From the cell containing the given text, extract its center point as [x, y] coordinate. 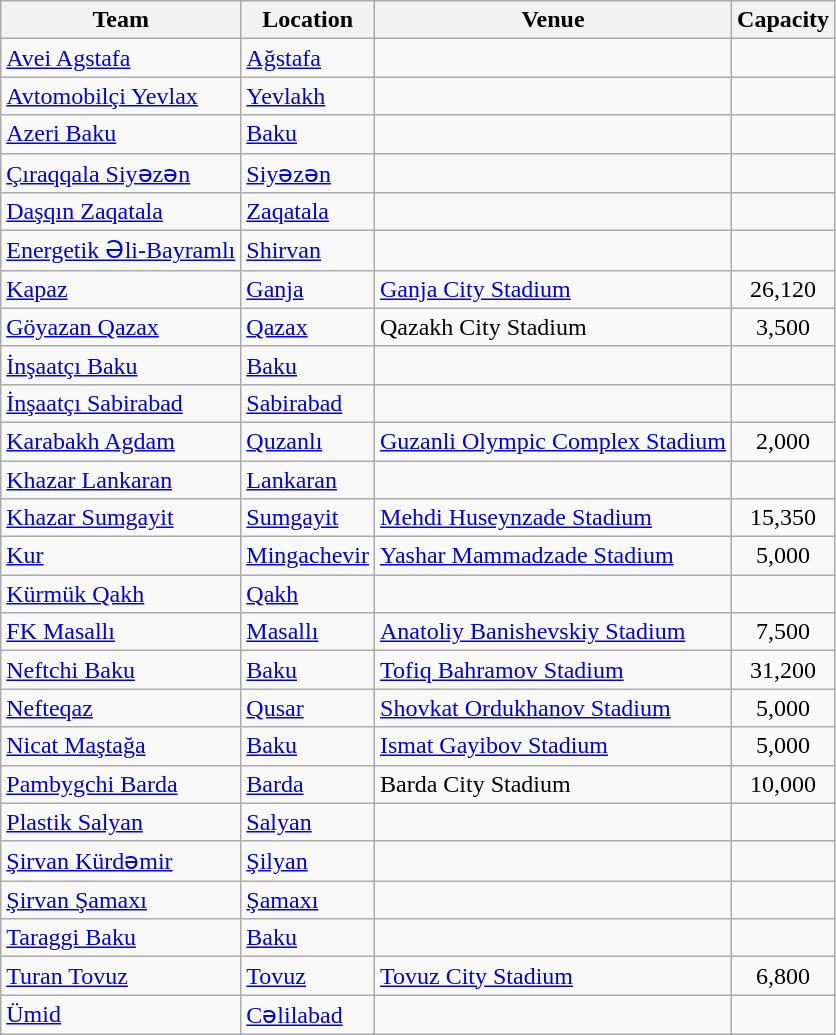
Avei Agstafa [121, 58]
3,500 [784, 327]
Nicat Maştağa [121, 746]
Neftchi Baku [121, 670]
Ganja [308, 289]
Shovkat Ordukhanov Stadium [554, 708]
Ümid [121, 1015]
Qakh [308, 594]
Şirvan Kürdəmir [121, 861]
Göyazan Qazax [121, 327]
Şirvan Şamaxı [121, 900]
Masallı [308, 632]
Khazar Lankaran [121, 479]
Yashar Mammadzade Stadium [554, 556]
Ağstafa [308, 58]
Quzanlı [308, 441]
Location [308, 20]
Salyan [308, 822]
Barda City Stadium [554, 784]
Lankaran [308, 479]
Venue [554, 20]
Daşqın Zaqatala [121, 212]
Siyəzən [308, 173]
Plastik Salyan [121, 822]
Azeri Baku [121, 134]
Şamaxı [308, 900]
Yevlakh [308, 96]
Sumgayit [308, 518]
İnşaatçı Baku [121, 365]
Çıraqqala Siyəzən [121, 173]
Kürmük Qakh [121, 594]
Guzanli Olympic Complex Stadium [554, 441]
Tovuz [308, 976]
Capacity [784, 20]
Taraggi Baku [121, 938]
Kapaz [121, 289]
Pambygchi Barda [121, 784]
Sabirabad [308, 403]
Khazar Sumgayit [121, 518]
Mingachevir [308, 556]
31,200 [784, 670]
Qusar [308, 708]
Qazakh City Stadium [554, 327]
15,350 [784, 518]
26,120 [784, 289]
İnşaatçı Sabirabad [121, 403]
Energetik Əli-Bayramlı [121, 251]
Team [121, 20]
Tovuz City Stadium [554, 976]
Barda [308, 784]
6,800 [784, 976]
Anatoliy Banishevskiy Stadium [554, 632]
Kur [121, 556]
Shirvan [308, 251]
Turan Tovuz [121, 976]
2,000 [784, 441]
Avtomobilçi Yevlax [121, 96]
Qazax [308, 327]
Mehdi Huseynzade Stadium [554, 518]
Ganja City Stadium [554, 289]
Cəlilabad [308, 1015]
Tofiq Bahramov Stadium [554, 670]
Zaqatala [308, 212]
10,000 [784, 784]
FK Masallı [121, 632]
Şilyan [308, 861]
Karabakh Agdam [121, 441]
Nefteqaz [121, 708]
7,500 [784, 632]
Ismat Gayibov Stadium [554, 746]
